Scan for the cell matching the given text and deliver its (X, Y) coordinate at center. 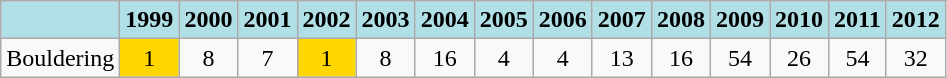
13 (622, 58)
Bouldering (60, 58)
2002 (326, 20)
26 (800, 58)
2012 (916, 20)
2009 (740, 20)
2003 (386, 20)
2011 (858, 20)
2005 (504, 20)
2006 (562, 20)
32 (916, 58)
7 (268, 58)
2004 (444, 20)
2008 (680, 20)
2010 (800, 20)
1999 (150, 20)
2000 (208, 20)
2007 (622, 20)
2001 (268, 20)
